For the text-containing cell, return its midpoint in (X, Y) coordinate format. 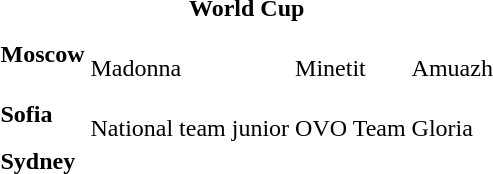
Madonna (190, 54)
OVO Team (351, 114)
Minetit (351, 54)
National team junior (190, 114)
